Determine the (X, Y) coordinate at the center of the cell enclosing the given text.  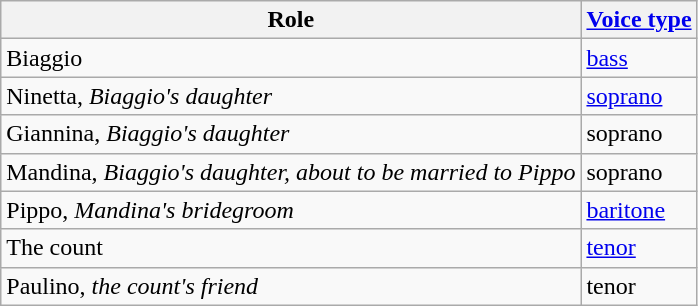
Paulino, the count's friend (291, 286)
bass (639, 58)
The count (291, 248)
Pippo, Mandina's bridegroom (291, 210)
Ninetta, Biaggio's daughter (291, 96)
Voice type (639, 20)
baritone (639, 210)
Role (291, 20)
Mandina, Biaggio's daughter, about to be married to Pippo (291, 172)
Biaggio (291, 58)
Giannina, Biaggio's daughter (291, 134)
